Capture the cell that displays the provided text and extract its (X, Y) central coordinate. 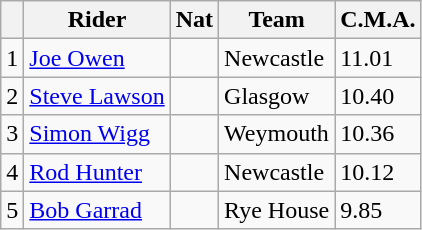
Rye House (277, 210)
Weymouth (277, 134)
Simon Wigg (97, 134)
10.40 (378, 96)
2 (12, 96)
C.M.A. (378, 20)
Bob Garrad (97, 210)
Rider (97, 20)
Nat (194, 20)
1 (12, 58)
5 (12, 210)
Team (277, 20)
10.12 (378, 172)
Joe Owen (97, 58)
Rod Hunter (97, 172)
9.85 (378, 210)
11.01 (378, 58)
3 (12, 134)
Glasgow (277, 96)
Steve Lawson (97, 96)
10.36 (378, 134)
4 (12, 172)
